Capture the cell that displays the provided text and extract its [x, y] central coordinate. 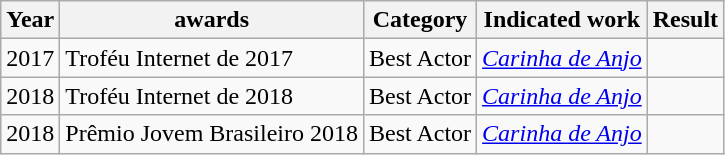
Prêmio Jovem Brasileiro 2018 [212, 134]
awards [212, 20]
2017 [30, 58]
Troféu Internet de 2017 [212, 58]
Troféu Internet de 2018 [212, 96]
Indicated work [562, 20]
Category [420, 20]
Result [685, 20]
Year [30, 20]
